Identify which cell holds the provided text, then report its (X, Y) central coordinate. 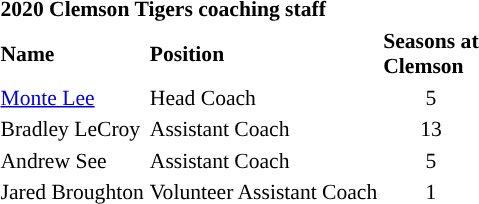
Position (263, 53)
Head Coach (263, 98)
